Find where the given text appears and provide that cell's center as [X, Y] coordinate. 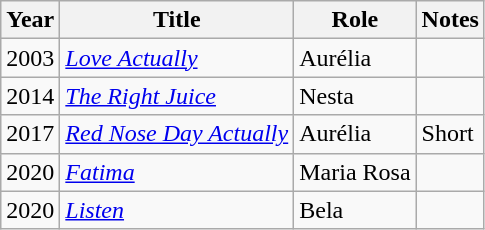
Year [30, 20]
Short [450, 134]
Bela [355, 210]
Role [355, 20]
Love Actually [177, 58]
Maria Rosa [355, 172]
Title [177, 20]
2017 [30, 134]
Listen [177, 210]
2014 [30, 96]
Red Nose Day Actually [177, 134]
Fatima [177, 172]
Notes [450, 20]
2003 [30, 58]
The Right Juice [177, 96]
Nesta [355, 96]
